Locate the cell with the specified text and output its [x, y] center coordinate. 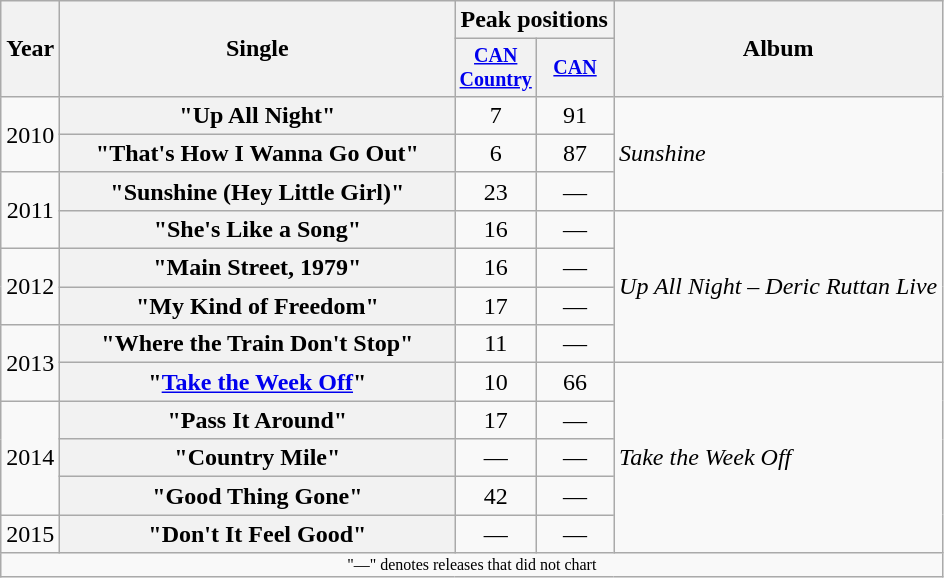
CAN Country [496, 68]
10 [496, 382]
42 [496, 496]
"She's Like a Song" [258, 229]
"Take the Week Off" [258, 382]
2015 [30, 534]
2013 [30, 363]
Year [30, 49]
11 [496, 344]
23 [496, 191]
"Country Mile" [258, 458]
Up All Night – Deric Ruttan Live [778, 286]
CAN [576, 68]
2011 [30, 210]
Take the Week Off [778, 458]
"Don't It Feel Good" [258, 534]
"—" denotes releases that did not chart [472, 565]
"Good Thing Gone" [258, 496]
2010 [30, 134]
2014 [30, 458]
"Up All Night" [258, 115]
"My Kind of Freedom" [258, 306]
"Main Street, 1979" [258, 268]
"Pass It Around" [258, 420]
91 [576, 115]
87 [576, 153]
6 [496, 153]
Single [258, 49]
"That's How I Wanna Go Out" [258, 153]
Album [778, 49]
Peak positions [534, 20]
2012 [30, 287]
"Where the Train Don't Stop" [258, 344]
66 [576, 382]
"Sunshine (Hey Little Girl)" [258, 191]
7 [496, 115]
Sunshine [778, 153]
